Capture the cell that displays the provided text and extract its (X, Y) central coordinate. 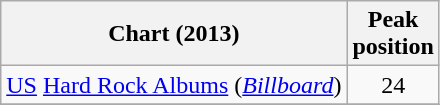
Peakposition (393, 34)
US Hard Rock Albums (Billboard) (174, 85)
24 (393, 85)
Chart (2013) (174, 34)
